Determine the [x, y] coordinate at the center of the cell enclosing the given text.  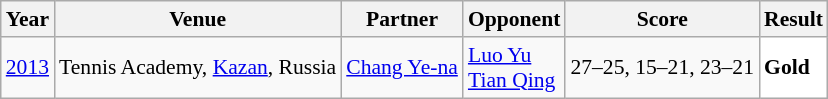
Tennis Academy, Kazan, Russia [198, 68]
2013 [28, 68]
Result [794, 19]
Partner [402, 19]
Opponent [514, 19]
Score [662, 19]
Luo Yu Tian Qing [514, 68]
Chang Ye-na [402, 68]
Year [28, 19]
Gold [794, 68]
Venue [198, 19]
27–25, 15–21, 23–21 [662, 68]
